Capture the cell that displays the provided text and extract its [X, Y] central coordinate. 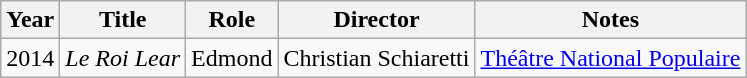
Year [30, 20]
Le Roi Lear [123, 58]
Director [376, 20]
2014 [30, 58]
Role [232, 20]
Title [123, 20]
Christian Schiaretti [376, 58]
Théâtre National Populaire [610, 58]
Edmond [232, 58]
Notes [610, 20]
